Locate the cell with the specified text and output its [X, Y] center coordinate. 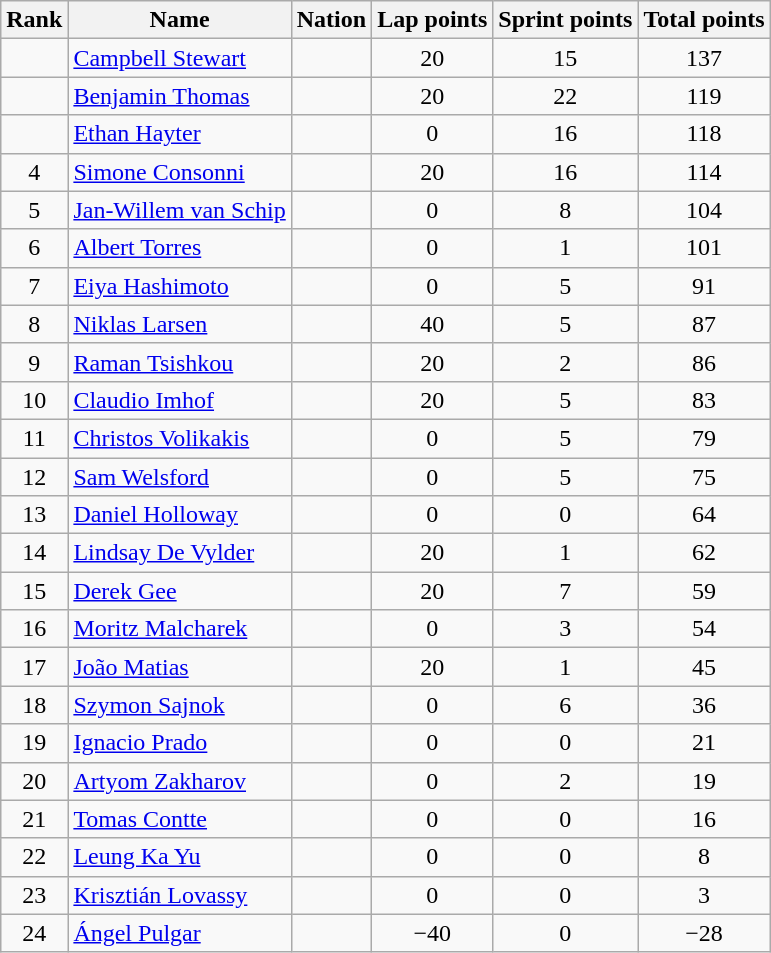
4 [34, 172]
João Matias [180, 667]
10 [34, 400]
118 [704, 134]
Campbell Stewart [180, 58]
Sam Welsford [180, 477]
Tomas Contte [180, 819]
Sprint points [566, 20]
79 [704, 438]
Krisztián Lovassy [180, 895]
Claudio Imhof [180, 400]
Artyom Zakharov [180, 781]
Nation [331, 20]
17 [34, 667]
12 [34, 477]
Szymon Sajnok [180, 705]
9 [34, 362]
Leung Ka Yu [180, 857]
64 [704, 515]
Ignacio Prado [180, 743]
114 [704, 172]
101 [704, 248]
24 [34, 933]
62 [704, 553]
Name [180, 20]
Christos Volikakis [180, 438]
23 [34, 895]
87 [704, 324]
Simone Consonni [180, 172]
14 [34, 553]
11 [34, 438]
Rank [34, 20]
18 [34, 705]
Eiya Hashimoto [180, 286]
40 [432, 324]
86 [704, 362]
Ethan Hayter [180, 134]
91 [704, 286]
Total points [704, 20]
Raman Tsishkou [180, 362]
45 [704, 667]
119 [704, 96]
Albert Torres [180, 248]
75 [704, 477]
83 [704, 400]
−40 [432, 933]
Benjamin Thomas [180, 96]
13 [34, 515]
104 [704, 210]
−28 [704, 933]
Daniel Holloway [180, 515]
59 [704, 591]
54 [704, 629]
Jan-Willem van Schip [180, 210]
Derek Gee [180, 591]
Niklas Larsen [180, 324]
Lap points [432, 20]
Lindsay De Vylder [180, 553]
36 [704, 705]
Ángel Pulgar [180, 933]
137 [704, 58]
Moritz Malcharek [180, 629]
